Return the (X, Y) coordinate for the center point of the cell that contains the specified text.  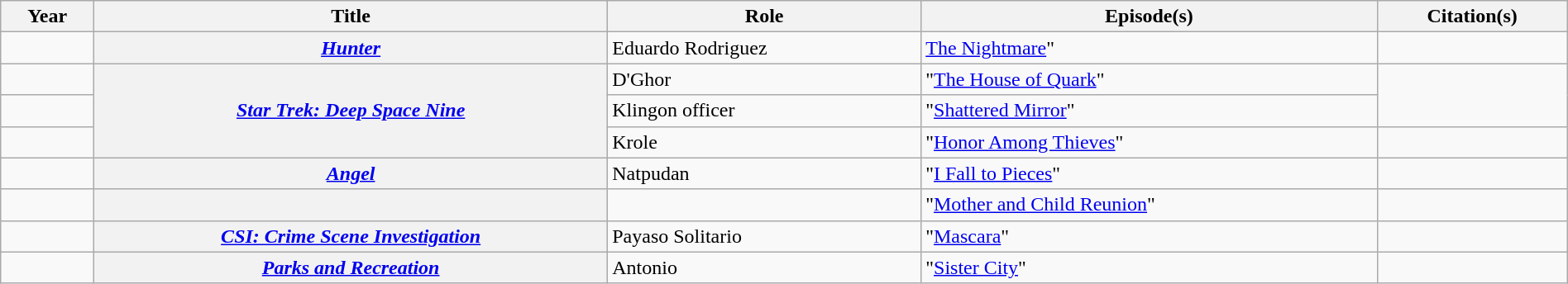
Year (48, 17)
Eduardo Rodriguez (764, 48)
"Mascara" (1150, 236)
Angel (351, 173)
Klingon officer (764, 111)
Role (764, 17)
The Nightmare" (1150, 48)
Star Trek: Deep Space Nine (351, 111)
CSI: Crime Scene Investigation (351, 236)
Natpudan (764, 173)
"I Fall to Pieces" (1150, 173)
"The House of Quark" (1150, 79)
Antonio (764, 267)
Episode(s) (1150, 17)
Krole (764, 142)
Payaso Solitario (764, 236)
"Honor Among Thieves" (1150, 142)
"Mother and Child Reunion" (1150, 205)
Parks and Recreation (351, 267)
D'Ghor (764, 79)
Hunter (351, 48)
"Shattered Mirror" (1150, 111)
"Sister City" (1150, 267)
Title (351, 17)
Citation(s) (1472, 17)
